Output the (x, y) coordinate of the center of the cell containing the given text.  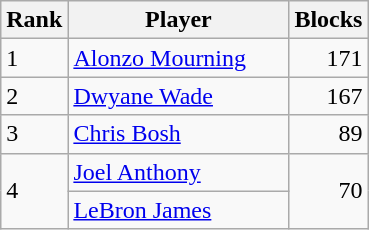
2 (34, 96)
3 (34, 134)
Rank (34, 20)
70 (328, 191)
89 (328, 134)
Dwyane Wade (178, 96)
167 (328, 96)
Chris Bosh (178, 134)
Alonzo Mourning (178, 58)
Blocks (328, 20)
Player (178, 20)
171 (328, 58)
1 (34, 58)
4 (34, 191)
Joel Anthony (178, 172)
LeBron James (178, 210)
